Find where the given text appears and provide that cell's center as [x, y] coordinate. 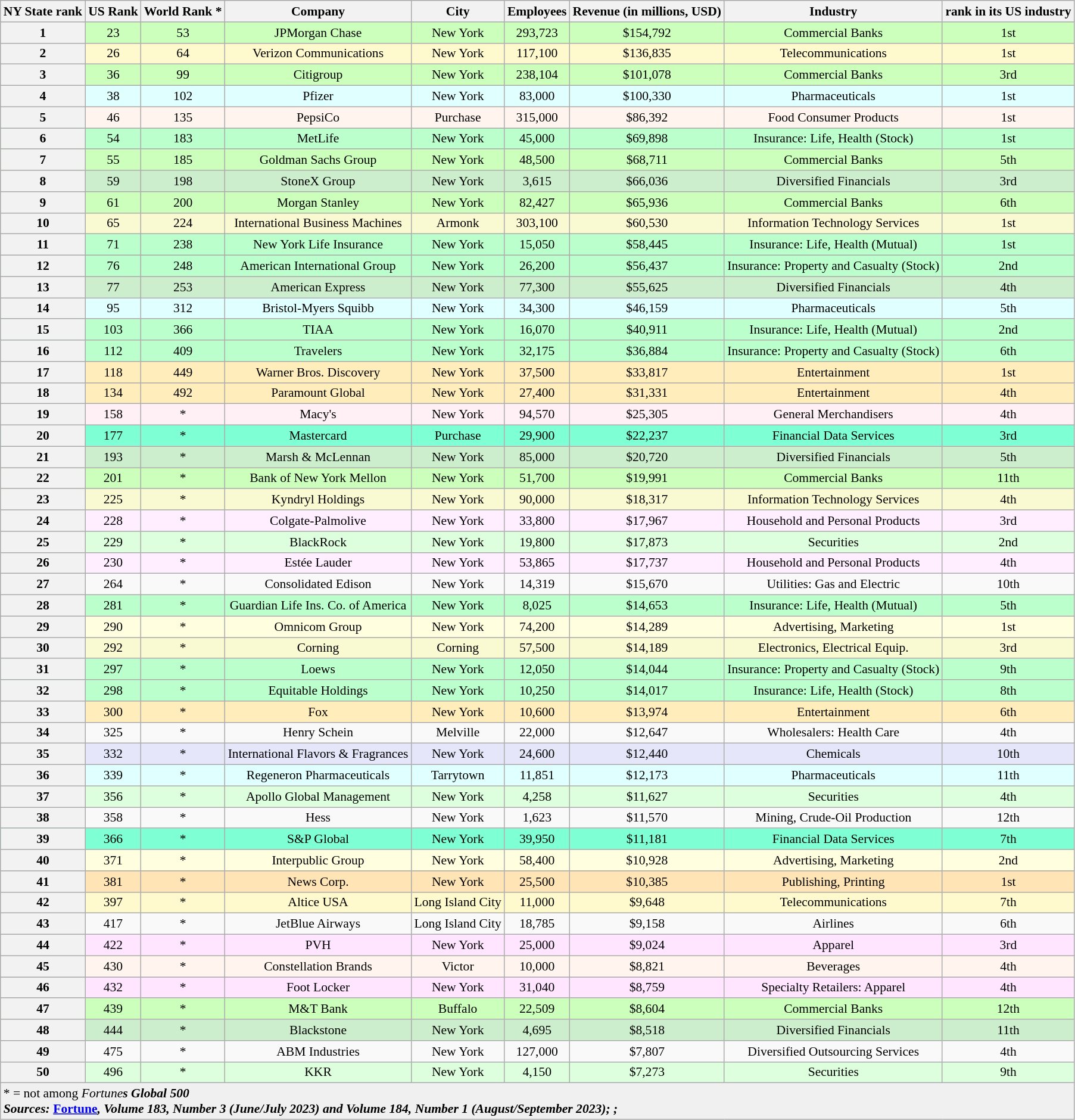
303,100 [537, 223]
439 [113, 1009]
Revenue (in millions, USD) [647, 11]
417 [113, 924]
$58,445 [647, 245]
248 [183, 266]
$8,604 [647, 1009]
$36,884 [647, 351]
48,500 [537, 160]
59 [113, 181]
Travelers [318, 351]
Mastercard [318, 436]
3 [43, 75]
Morgan Stanley [318, 203]
21 [43, 457]
$22,237 [647, 436]
14,319 [537, 584]
33 [43, 712]
25,000 [537, 945]
58,400 [537, 860]
325 [113, 733]
198 [183, 181]
61 [113, 203]
Buffalo [457, 1009]
$65,936 [647, 203]
25 [43, 542]
64 [183, 54]
Publishing, Printing [833, 882]
29,900 [537, 436]
Mining, Crude-Oil Production [833, 818]
American Express [318, 287]
10 [43, 223]
55 [113, 160]
45,000 [537, 139]
1,623 [537, 818]
82,427 [537, 203]
31,040 [537, 988]
Food Consumer Products [833, 117]
127,000 [537, 1051]
32,175 [537, 351]
PVH [318, 945]
229 [113, 542]
85,000 [537, 457]
83,000 [537, 97]
22,509 [537, 1009]
95 [113, 309]
22,000 [537, 733]
371 [113, 860]
134 [113, 393]
224 [183, 223]
6 [43, 139]
Apollo Global Management [318, 797]
$8,518 [647, 1030]
12,050 [537, 670]
World Rank * [183, 11]
JPMorgan Chase [318, 33]
449 [183, 372]
430 [113, 966]
Consolidated Edison [318, 584]
International Business Machines [318, 223]
$19,991 [647, 478]
$60,530 [647, 223]
74,200 [537, 627]
$14,653 [647, 606]
Victor [457, 966]
Electronics, Electrical Equip. [833, 648]
228 [113, 521]
$11,627 [647, 797]
422 [113, 945]
TIAA [318, 330]
5 [43, 117]
99 [183, 75]
$25,305 [647, 415]
$68,711 [647, 160]
315,000 [537, 117]
Estée Lauder [318, 563]
77,300 [537, 287]
397 [113, 903]
33,800 [537, 521]
15 [43, 330]
S&P Global [318, 839]
409 [183, 351]
Loews [318, 670]
rank in its US industry [1008, 11]
US Rank [113, 11]
BlackRock [318, 542]
51,700 [537, 478]
90,000 [537, 500]
Kyndryl Holdings [318, 500]
9 [43, 203]
20 [43, 436]
ABM Industries [318, 1051]
Interpublic Group [318, 860]
25,500 [537, 882]
Specialty Retailers: Apparel [833, 988]
$11,181 [647, 839]
29 [43, 627]
26,200 [537, 266]
Tarrytown [457, 776]
MetLife [318, 139]
Citigroup [318, 75]
71 [113, 245]
117,100 [537, 54]
Chemicals [833, 754]
$13,974 [647, 712]
KKR [318, 1072]
$46,159 [647, 309]
$8,759 [647, 988]
Blackstone [318, 1030]
Omnicom Group [318, 627]
News Corp. [318, 882]
$154,792 [647, 33]
17 [43, 372]
$86,392 [647, 117]
37 [43, 797]
381 [113, 882]
49 [43, 1051]
201 [113, 478]
18 [43, 393]
Henry Schein [318, 733]
Fox [318, 712]
Macy's [318, 415]
Regeneron Pharmaceuticals [318, 776]
Paramount Global [318, 393]
496 [113, 1072]
225 [113, 500]
$12,173 [647, 776]
76 [113, 266]
57,500 [537, 648]
$14,289 [647, 627]
24,600 [537, 754]
253 [183, 287]
$10,385 [647, 882]
$7,273 [647, 1072]
358 [113, 818]
Foot Locker [318, 988]
238 [183, 245]
11,851 [537, 776]
$14,044 [647, 670]
39 [43, 839]
332 [113, 754]
53 [183, 33]
$14,017 [647, 690]
Wholesalers: Health Care [833, 733]
200 [183, 203]
$8,821 [647, 966]
8th [1008, 690]
185 [183, 160]
7 [43, 160]
4,695 [537, 1030]
22 [43, 478]
Equitable Holdings [318, 690]
297 [113, 670]
Bank of New York Mellon [318, 478]
177 [113, 436]
293,723 [537, 33]
Colgate-Palmolive [318, 521]
Hess [318, 818]
* = not among Fortunes Global 500 Sources: Fortune, Volume 183, Number 3 (June/July 2023) and Volume 184, Number 1 (August/September 2023); ; [537, 1101]
45 [43, 966]
54 [113, 139]
Armonk [457, 223]
$9,648 [647, 903]
$56,437 [647, 266]
$7,807 [647, 1051]
$31,331 [647, 393]
339 [113, 776]
Beverages [833, 966]
16 [43, 351]
$33,817 [647, 372]
General Merchandisers [833, 415]
19 [43, 415]
Apparel [833, 945]
444 [113, 1030]
10,250 [537, 690]
356 [113, 797]
19,800 [537, 542]
158 [113, 415]
$12,647 [647, 733]
$69,898 [647, 139]
StoneX Group [318, 181]
$17,873 [647, 542]
4,258 [537, 797]
Guardian Life Ins. Co. of America [318, 606]
Warner Bros. Discovery [318, 372]
183 [183, 139]
$55,625 [647, 287]
77 [113, 287]
10,600 [537, 712]
4,150 [537, 1072]
50 [43, 1072]
City [457, 11]
$17,737 [647, 563]
41 [43, 882]
American International Group [318, 266]
$10,928 [647, 860]
$12,440 [647, 754]
281 [113, 606]
M&T Bank [318, 1009]
193 [113, 457]
298 [113, 690]
$15,670 [647, 584]
40 [43, 860]
Diversified Outsourcing Services [833, 1051]
Company [318, 11]
$9,024 [647, 945]
103 [113, 330]
New York Life Insurance [318, 245]
300 [113, 712]
13 [43, 287]
30 [43, 648]
102 [183, 97]
PepsiCo [318, 117]
230 [113, 563]
8,025 [537, 606]
118 [113, 372]
34 [43, 733]
432 [113, 988]
48 [43, 1030]
International Flavors & Fragrances [318, 754]
$18,317 [647, 500]
135 [183, 117]
42 [43, 903]
$17,967 [647, 521]
Pfizer [318, 97]
15,050 [537, 245]
292 [113, 648]
Airlines [833, 924]
2 [43, 54]
$9,158 [647, 924]
4 [43, 97]
18,785 [537, 924]
$20,720 [647, 457]
Industry [833, 11]
Employees [537, 11]
37,500 [537, 372]
Marsh & McLennan [318, 457]
$101,078 [647, 75]
290 [113, 627]
12 [43, 266]
JetBlue Airways [318, 924]
Constellation Brands [318, 966]
1 [43, 33]
238,104 [537, 75]
43 [43, 924]
Bristol-Myers Squibb [318, 309]
10,000 [537, 966]
27 [43, 584]
492 [183, 393]
14 [43, 309]
47 [43, 1009]
11 [43, 245]
$14,189 [647, 648]
264 [113, 584]
312 [183, 309]
NY State rank [43, 11]
$40,911 [647, 330]
28 [43, 606]
Verizon Communications [318, 54]
$66,036 [647, 181]
31 [43, 670]
$11,570 [647, 818]
$136,835 [647, 54]
27,400 [537, 393]
3,615 [537, 181]
16,070 [537, 330]
94,570 [537, 415]
Melville [457, 733]
24 [43, 521]
35 [43, 754]
112 [113, 351]
Goldman Sachs Group [318, 160]
39,950 [537, 839]
44 [43, 945]
8 [43, 181]
53,865 [537, 563]
$100,330 [647, 97]
475 [113, 1051]
34,300 [537, 309]
Utilities: Gas and Electric [833, 584]
32 [43, 690]
65 [113, 223]
Altice USA [318, 903]
11,000 [537, 903]
